Detect which cell encompasses the target text, then output its (X, Y) center coordinate. 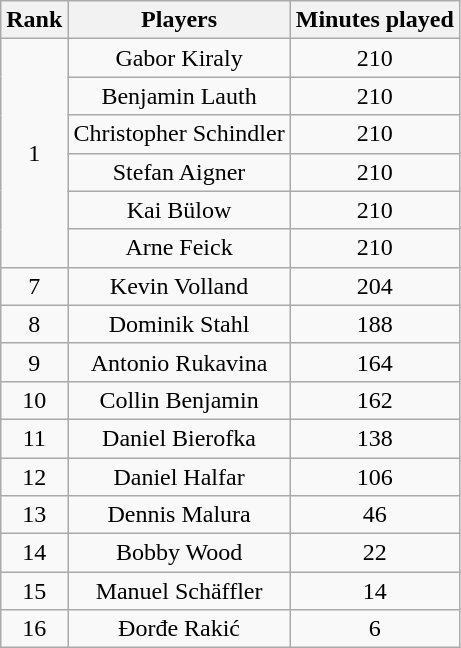
Christopher Schindler (179, 134)
Kai Bülow (179, 210)
106 (374, 477)
Bobby Wood (179, 553)
164 (374, 362)
10 (34, 400)
Players (179, 20)
Collin Benjamin (179, 400)
Manuel Schäffler (179, 591)
6 (374, 629)
22 (374, 553)
204 (374, 286)
Gabor Kiraly (179, 58)
1 (34, 153)
138 (374, 438)
Stefan Aigner (179, 172)
13 (34, 515)
7 (34, 286)
Benjamin Lauth (179, 96)
Rank (34, 20)
Arne Feick (179, 248)
11 (34, 438)
12 (34, 477)
Daniel Bierofka (179, 438)
162 (374, 400)
8 (34, 324)
9 (34, 362)
46 (374, 515)
Đorđe Rakić (179, 629)
Kevin Volland (179, 286)
Antonio Rukavina (179, 362)
15 (34, 591)
Daniel Halfar (179, 477)
Minutes played (374, 20)
Dominik Stahl (179, 324)
16 (34, 629)
188 (374, 324)
Dennis Malura (179, 515)
